Pinpoint the cell where the given text exists, returning its (X, Y) midpoint coordinate. 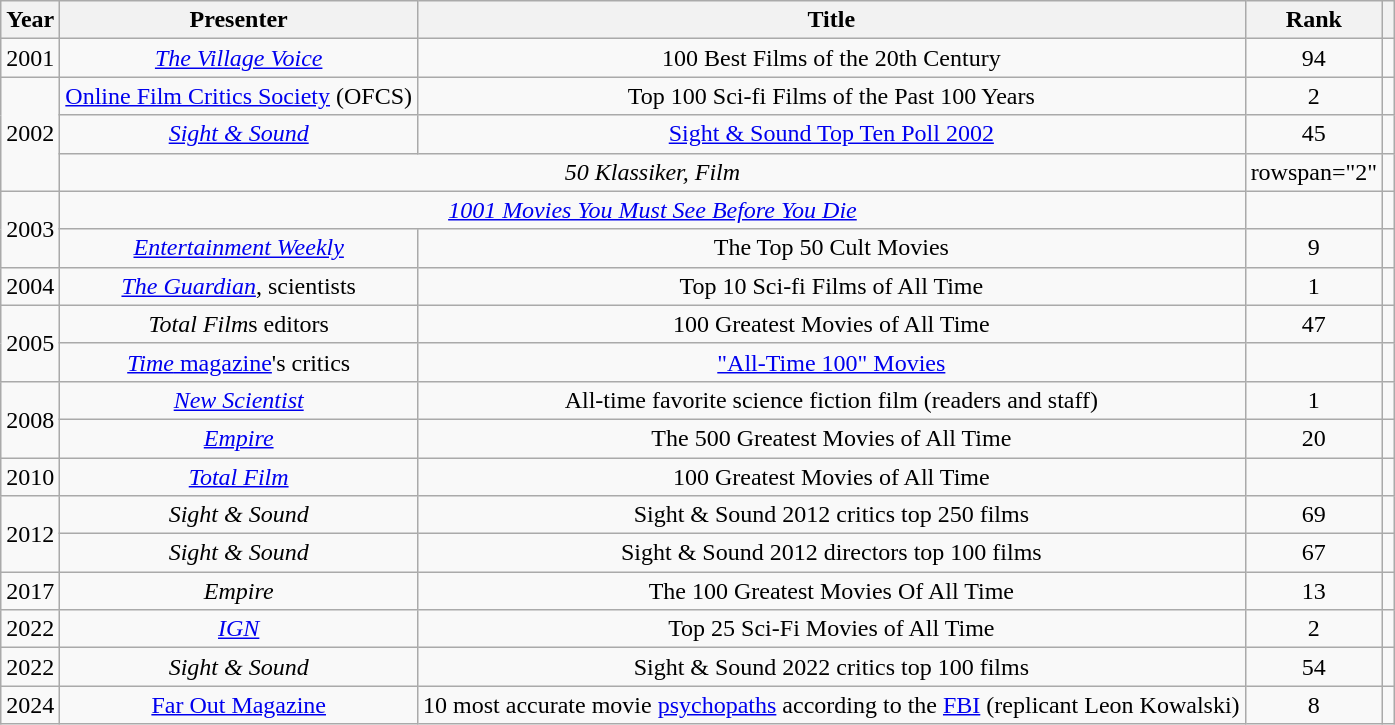
2005 (30, 343)
50 Klassiker, Film (652, 172)
69 (1314, 515)
100 Best Films of the 20th Century (832, 58)
54 (1314, 667)
Entertainment Weekly (239, 248)
The 500 Greatest Movies of All Time (832, 438)
13 (1314, 591)
Total Films editors (239, 324)
Far Out Magazine (239, 705)
2008 (30, 419)
Online Film Critics Society (OFCS) (239, 96)
2003 (30, 229)
67 (1314, 553)
Rank (1314, 20)
Sight & Sound Top Ten Poll 2002 (832, 134)
Presenter (239, 20)
9 (1314, 248)
Sight & Sound 2022 critics top 100 films (832, 667)
Sight & Sound 2012 critics top 250 films (832, 515)
Year (30, 20)
Top 25 Sci-Fi Movies of All Time (832, 629)
2010 (30, 477)
The Guardian, scientists (239, 286)
47 (1314, 324)
45 (1314, 134)
Top 100 Sci-fi Films of the Past 100 Years (832, 96)
Total Film (239, 477)
2012 (30, 534)
Top 10 Sci-fi Films of All Time (832, 286)
The Village Voice (239, 58)
10 most accurate movie psychopaths according to the FBI (replicant Leon Kowalski) (832, 705)
2017 (30, 591)
Time magazine's critics (239, 362)
All-time favorite science fiction film (readers and staff) (832, 400)
1001 Movies You Must See Before You Die (652, 210)
Title (832, 20)
8 (1314, 705)
IGN (239, 629)
"All-Time 100" Movies (832, 362)
2024 (30, 705)
94 (1314, 58)
New Scientist (239, 400)
20 (1314, 438)
rowspan="2" (1314, 172)
Sight & Sound 2012 directors top 100 films (832, 553)
The 100 Greatest Movies Of All Time (832, 591)
The Top 50 Cult Movies (832, 248)
2001 (30, 58)
2004 (30, 286)
2002 (30, 134)
